Detect which cell encompasses the target text, then output its (x, y) center coordinate. 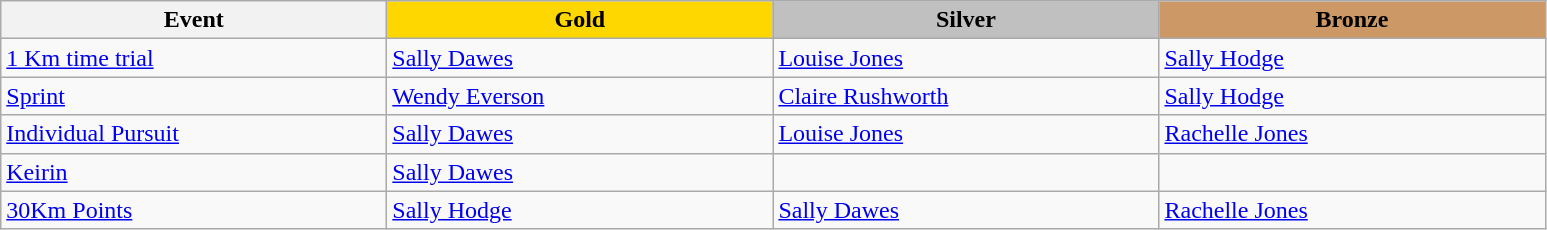
Silver (966, 20)
Keirin (194, 172)
Bronze (1352, 20)
Individual Pursuit (194, 134)
Wendy Everson (580, 96)
Claire Rushworth (966, 96)
Sprint (194, 96)
1 Km time trial (194, 58)
Gold (580, 20)
30Km Points (194, 210)
Event (194, 20)
